Pinpoint the cell where the given text exists, returning its [X, Y] midpoint coordinate. 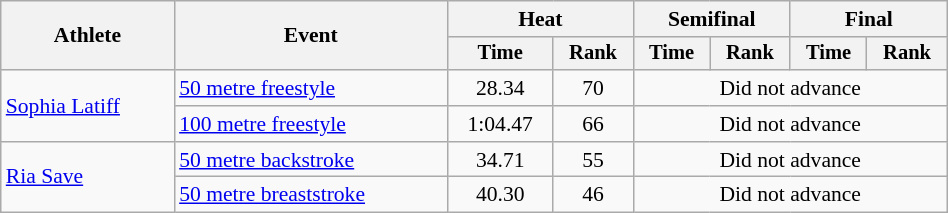
Final [868, 19]
Heat [541, 19]
34.71 [500, 160]
Sophia Latiff [88, 106]
40.30 [500, 195]
100 metre freestyle [310, 124]
46 [593, 195]
70 [593, 88]
Semifinal [712, 19]
Event [310, 36]
50 metre breaststroke [310, 195]
50 metre backstroke [310, 160]
1:04.47 [500, 124]
55 [593, 160]
50 metre freestyle [310, 88]
Athlete [88, 36]
Ria Save [88, 178]
28.34 [500, 88]
66 [593, 124]
